Capture the cell that displays the provided text and extract its [x, y] central coordinate. 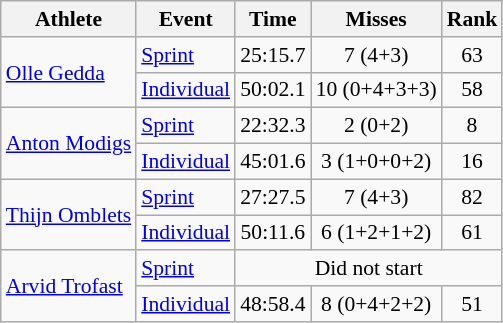
50:02.1 [272, 90]
61 [472, 233]
82 [472, 197]
Event [186, 19]
63 [472, 55]
45:01.6 [272, 162]
50:11.6 [272, 233]
6 (1+2+1+2) [376, 233]
8 (0+4+2+2) [376, 304]
58 [472, 90]
Misses [376, 19]
8 [472, 126]
Anton Modigs [68, 144]
2 (0+2) [376, 126]
Time [272, 19]
16 [472, 162]
48:58.4 [272, 304]
Rank [472, 19]
10 (0+4+3+3) [376, 90]
51 [472, 304]
Did not start [368, 269]
Olle Gedda [68, 72]
Athlete [68, 19]
27:27.5 [272, 197]
Arvid Trofast [68, 286]
25:15.7 [272, 55]
22:32.3 [272, 126]
Thijn Omblets [68, 214]
3 (1+0+0+2) [376, 162]
